Find where the given text appears and provide that cell's center as [X, Y] coordinate. 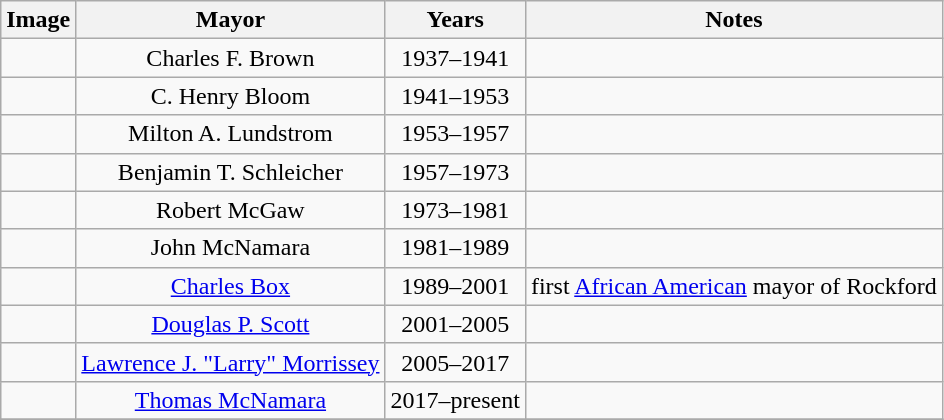
1973–1981 [455, 210]
1941–1953 [455, 96]
Image [38, 20]
Notes [734, 20]
Thomas McNamara [230, 400]
2017–present [455, 400]
C. Henry Bloom [230, 96]
1989–2001 [455, 286]
Benjamin T. Schleicher [230, 172]
2001–2005 [455, 324]
Charles F. Brown [230, 58]
Mayor [230, 20]
1981–1989 [455, 248]
first African American mayor of Rockford [734, 286]
Charles Box [230, 286]
Milton A. Lundstrom [230, 134]
John McNamara [230, 248]
1957–1973 [455, 172]
Lawrence J. "Larry" Morrissey [230, 362]
Years [455, 20]
1953–1957 [455, 134]
2005–2017 [455, 362]
1937–1941 [455, 58]
Robert McGaw [230, 210]
Douglas P. Scott [230, 324]
